Identify which cell holds the provided text, then report its (X, Y) central coordinate. 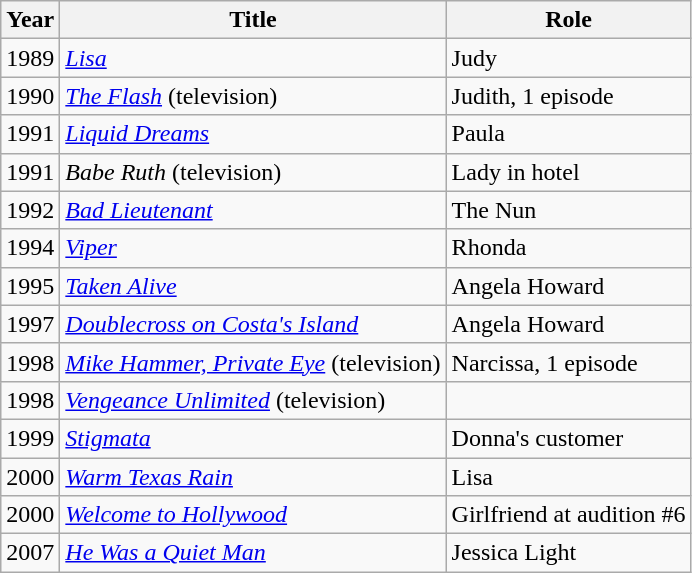
The Flash (television) (253, 96)
Bad Lieutenant (253, 210)
Year (30, 20)
Welcome to Hollywood (253, 515)
Stigmata (253, 438)
The Nun (568, 210)
Donna's customer (568, 438)
1992 (30, 210)
Liquid Dreams (253, 134)
Doublecross on Costa's Island (253, 324)
Warm Texas Rain (253, 477)
Paula (568, 134)
Viper (253, 248)
Vengeance Unlimited (television) (253, 400)
Narcissa, 1 episode (568, 362)
Jessica Light (568, 553)
Taken Alive (253, 286)
Role (568, 20)
He Was a Quiet Man (253, 553)
Judy (568, 58)
Mike Hammer, Private Eye (television) (253, 362)
1997 (30, 324)
Girlfriend at audition #6 (568, 515)
1999 (30, 438)
1994 (30, 248)
1989 (30, 58)
Rhonda (568, 248)
1995 (30, 286)
1990 (30, 96)
Lady in hotel (568, 172)
Babe Ruth (television) (253, 172)
Title (253, 20)
2007 (30, 553)
Judith, 1 episode (568, 96)
